Find where the given text appears and provide that cell's center as (x, y) coordinate. 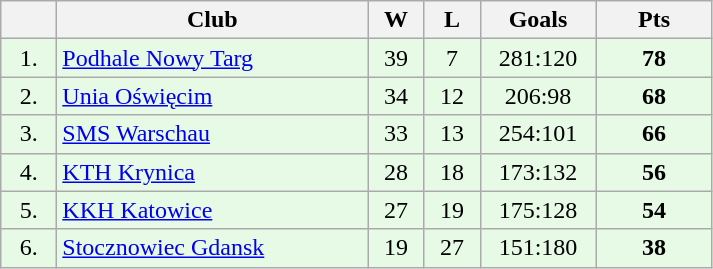
56 (654, 172)
175:128 (538, 210)
Unia Oświęcim (212, 96)
13 (452, 134)
33 (396, 134)
206:98 (538, 96)
L (452, 20)
12 (452, 96)
18 (452, 172)
151:180 (538, 248)
Goals (538, 20)
254:101 (538, 134)
Podhale Nowy Targ (212, 58)
38 (654, 248)
39 (396, 58)
3. (29, 134)
Pts (654, 20)
281:120 (538, 58)
66 (654, 134)
5. (29, 210)
7 (452, 58)
KKH Katowice (212, 210)
28 (396, 172)
78 (654, 58)
W (396, 20)
173:132 (538, 172)
4. (29, 172)
54 (654, 210)
Club (212, 20)
34 (396, 96)
2. (29, 96)
1. (29, 58)
68 (654, 96)
KTH Krynica (212, 172)
Stocznowiec Gdansk (212, 248)
6. (29, 248)
SMS Warschau (212, 134)
